Pinpoint the cell where the given text exists, returning its (X, Y) midpoint coordinate. 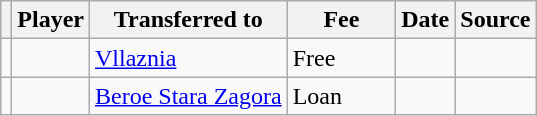
Player (51, 20)
Loan (342, 96)
Vllaznia (189, 58)
Source (496, 20)
Free (342, 58)
Fee (342, 20)
Beroe Stara Zagora (189, 96)
Date (426, 20)
Transferred to (189, 20)
